For the text-containing cell, return its midpoint in [x, y] coordinate format. 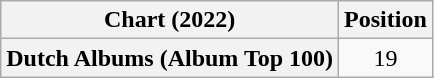
19 [386, 58]
Position [386, 20]
Dutch Albums (Album Top 100) [170, 58]
Chart (2022) [170, 20]
